Detect which cell encompasses the target text, then output its [x, y] center coordinate. 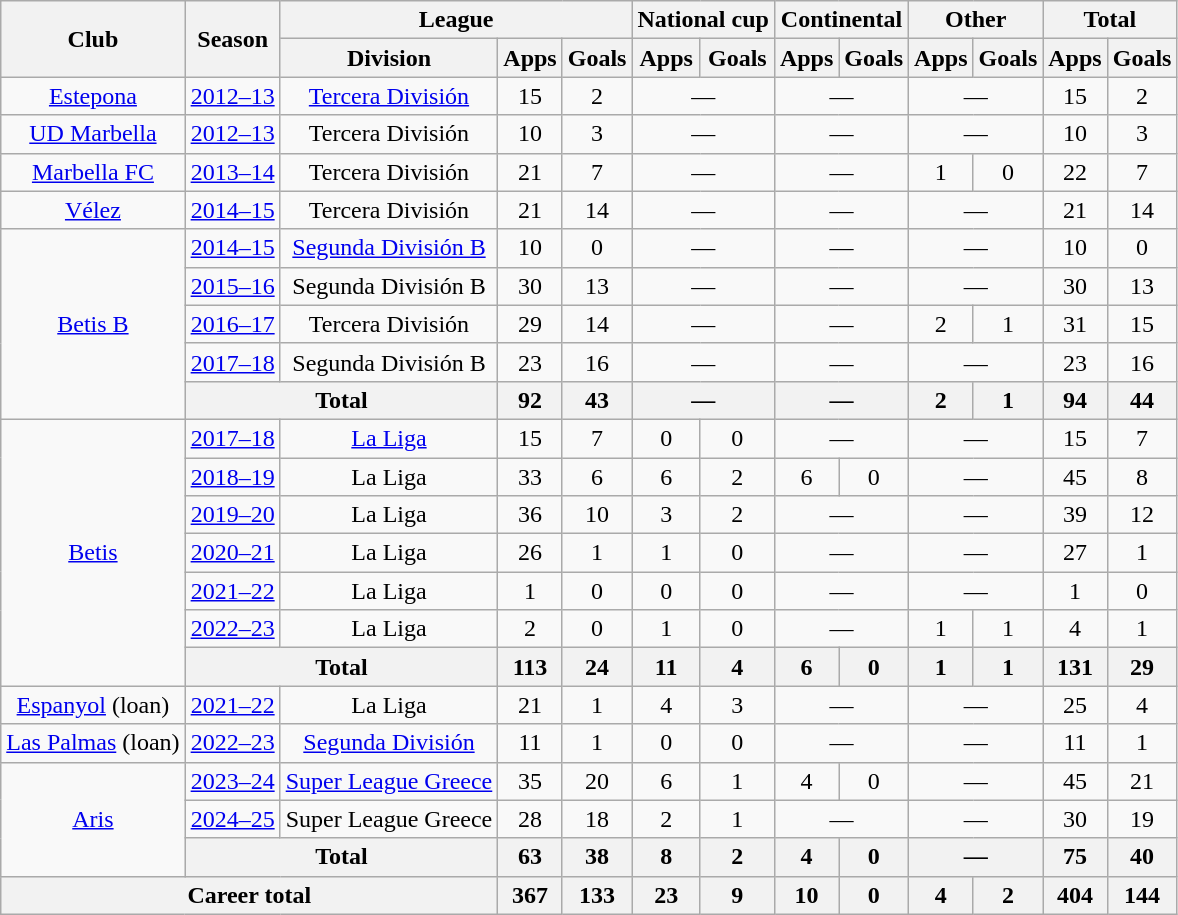
Segunda División [389, 743]
92 [530, 400]
19 [1142, 819]
27 [1075, 553]
Betis [93, 552]
44 [1142, 400]
63 [530, 857]
94 [1075, 400]
12 [1142, 515]
Aris [93, 819]
18 [597, 819]
26 [530, 553]
2016–17 [232, 324]
40 [1142, 857]
25 [1075, 705]
2015–16 [232, 286]
Season [232, 39]
113 [530, 667]
36 [530, 515]
Vélez [93, 210]
367 [530, 895]
133 [597, 895]
Estepona [93, 96]
2020–21 [232, 553]
Career total [250, 895]
131 [1075, 667]
9 [737, 895]
League [456, 20]
31 [1075, 324]
Marbella FC [93, 172]
404 [1075, 895]
22 [1075, 172]
2023–24 [232, 781]
43 [597, 400]
2018–19 [232, 477]
Club [93, 39]
Other [976, 20]
28 [530, 819]
2019–20 [232, 515]
Las Palmas (loan) [93, 743]
Continental [841, 20]
Division [389, 58]
20 [597, 781]
75 [1075, 857]
UD Marbella [93, 134]
Espanyol (loan) [93, 705]
Betis B [93, 324]
39 [1075, 515]
33 [530, 477]
38 [597, 857]
144 [1142, 895]
2013–14 [232, 172]
2024–25 [232, 819]
24 [597, 667]
35 [530, 781]
National cup [703, 20]
